Find where the given text appears and provide that cell's center as [x, y] coordinate. 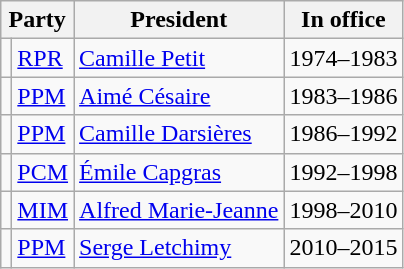
Alfred Marie-Jeanne [179, 210]
Camille Petit [179, 58]
1983–1986 [344, 96]
Émile Capgras [179, 172]
President [179, 20]
1998–2010 [344, 210]
1974–1983 [344, 58]
Serge Letchimy [179, 248]
In office [344, 20]
1986–1992 [344, 134]
RPR [43, 58]
Party [38, 20]
1992–1998 [344, 172]
Aimé Césaire [179, 96]
Camille Darsières [179, 134]
PCM [43, 172]
MIM [43, 210]
2010–2015 [344, 248]
